Return (X, Y) of the center of cell containing provided text 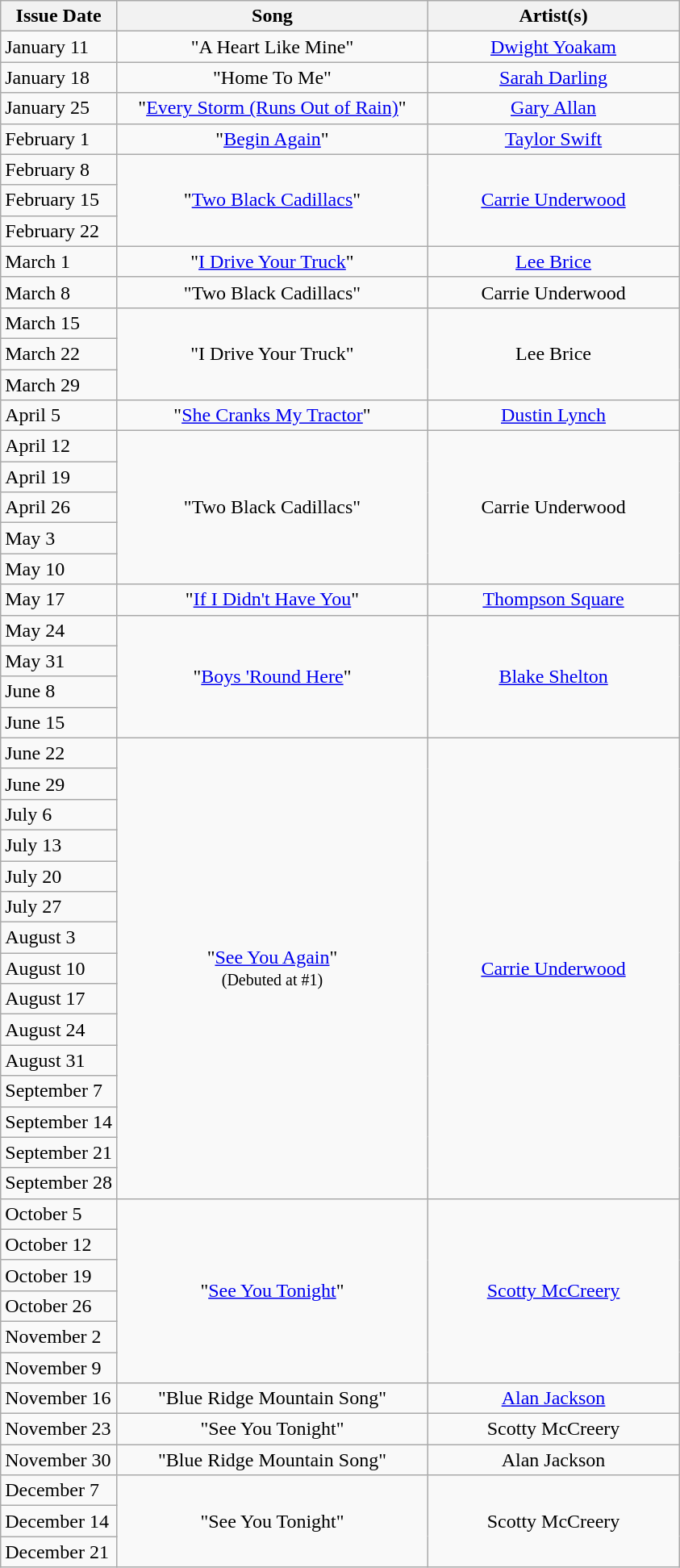
August 10 (59, 968)
Dwight Yoakam (553, 47)
October 26 (59, 1306)
Issue Date (59, 16)
February 1 (59, 139)
January 25 (59, 108)
April 19 (59, 477)
July 13 (59, 845)
August 17 (59, 999)
"If I Didn't Have You" (272, 600)
May 31 (59, 661)
June 8 (59, 692)
December 21 (59, 1552)
"Every Storm (Runs Out of Rain)" (272, 108)
May 3 (59, 538)
February 8 (59, 169)
Gary Allan (553, 108)
December 7 (59, 1491)
July 20 (59, 876)
June 22 (59, 753)
March 8 (59, 292)
November 2 (59, 1336)
July 27 (59, 907)
September 7 (59, 1091)
March 29 (59, 385)
August 3 (59, 938)
"She Cranks My Tractor" (272, 416)
Sarah Darling (553, 77)
May 17 (59, 600)
February 15 (59, 200)
November 30 (59, 1460)
June 29 (59, 784)
"A Heart Like Mine" (272, 47)
January 11 (59, 47)
May 24 (59, 630)
Dustin Lynch (553, 416)
February 22 (59, 231)
January 18 (59, 77)
March 22 (59, 353)
April 5 (59, 416)
September 14 (59, 1122)
October 5 (59, 1214)
October 12 (59, 1244)
November 23 (59, 1429)
March 1 (59, 261)
"See You Again" (Debuted at #1) (272, 968)
April 12 (59, 446)
June 15 (59, 722)
July 6 (59, 814)
September 28 (59, 1183)
Taylor Swift (553, 139)
October 19 (59, 1275)
Blake Shelton (553, 676)
"Begin Again" (272, 139)
December 14 (59, 1521)
May 10 (59, 569)
August 31 (59, 1060)
"Boys 'Round Here" (272, 676)
Artist(s) (553, 16)
Thompson Square (553, 600)
"Home To Me" (272, 77)
November 16 (59, 1399)
November 9 (59, 1368)
April 26 (59, 508)
March 15 (59, 323)
August 24 (59, 1030)
Song (272, 16)
September 21 (59, 1152)
